For the text-containing cell, return its midpoint in (x, y) coordinate format. 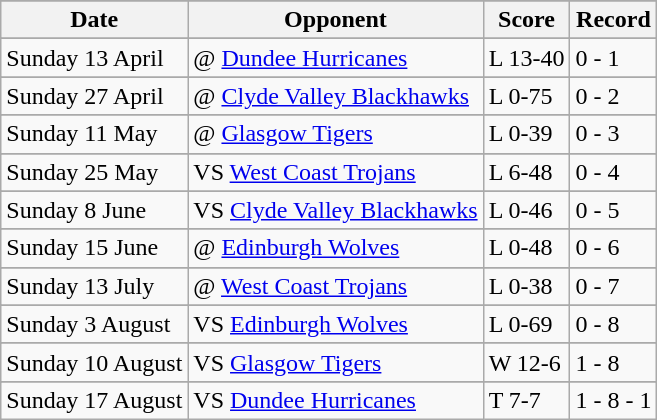
Date (94, 20)
VS West Coast Trojans (336, 172)
VS Glasgow Tigers (336, 362)
0 - 6 (614, 248)
Sunday 8 June (94, 210)
@ Dundee Hurricanes (336, 58)
Sunday 15 June (94, 248)
0 - 4 (614, 172)
VS Clyde Valley Blackhawks (336, 210)
VS Edinburgh Wolves (336, 324)
@ Glasgow Tigers (336, 134)
1 - 8 (614, 362)
0 - 2 (614, 96)
Record (614, 20)
L 6-48 (526, 172)
Sunday 13 April (94, 58)
L 0-46 (526, 210)
Sunday 25 May (94, 172)
L 0-69 (526, 324)
Opponent (336, 20)
0 - 8 (614, 324)
L 13-40 (526, 58)
0 - 7 (614, 286)
0 - 3 (614, 134)
L 0-39 (526, 134)
Sunday 27 April (94, 96)
Score (526, 20)
Sunday 11 May (94, 134)
L 0-48 (526, 248)
1 - 8 - 1 (614, 400)
L 0-75 (526, 96)
0 - 5 (614, 210)
@ Edinburgh Wolves (336, 248)
VS Dundee Hurricanes (336, 400)
Sunday 13 July (94, 286)
0 - 1 (614, 58)
@ Clyde Valley Blackhawks (336, 96)
Sunday 17 August (94, 400)
L 0-38 (526, 286)
@ West Coast Trojans (336, 286)
Sunday 3 August (94, 324)
W 12-6 (526, 362)
Sunday 10 August (94, 362)
T 7-7 (526, 400)
